Determine the [x, y] coordinate at the center of the cell enclosing the given text.  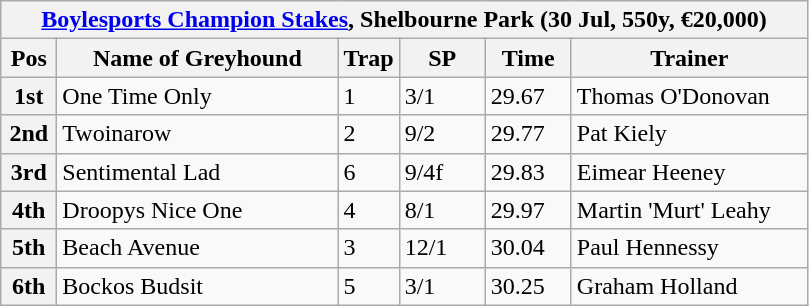
1 [368, 96]
5th [29, 248]
Time [528, 58]
29.67 [528, 96]
Sentimental Lad [198, 172]
Pat Kiely [689, 134]
29.83 [528, 172]
9/4f [442, 172]
One Time Only [198, 96]
Pos [29, 58]
Martin 'Murt' Leahy [689, 210]
8/1 [442, 210]
29.97 [528, 210]
3rd [29, 172]
30.25 [528, 286]
SP [442, 58]
Droopys Nice One [198, 210]
12/1 [442, 248]
Trap [368, 58]
6 [368, 172]
Graham Holland [689, 286]
Thomas O'Donovan [689, 96]
Bockos Budsit [198, 286]
Name of Greyhound [198, 58]
29.77 [528, 134]
9/2 [442, 134]
4 [368, 210]
Eimear Heeney [689, 172]
Trainer [689, 58]
2nd [29, 134]
30.04 [528, 248]
Beach Avenue [198, 248]
1st [29, 96]
2 [368, 134]
3 [368, 248]
Boylesports Champion Stakes, Shelbourne Park (30 Jul, 550y, €20,000) [404, 20]
Paul Hennessy [689, 248]
Twoinarow [198, 134]
5 [368, 286]
6th [29, 286]
4th [29, 210]
